Identify which cell holds the provided text, then report its [x, y] central coordinate. 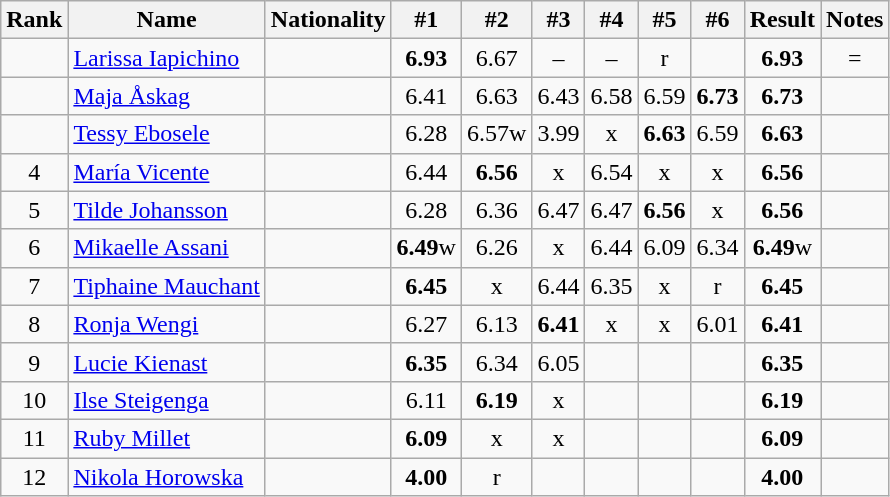
#5 [664, 20]
María Vicente [166, 172]
Ruby Millet [166, 438]
5 [34, 210]
Nikola Horowska [166, 477]
Rank [34, 20]
Lucie Kienast [166, 362]
6.36 [496, 210]
Mikaelle Assani [166, 248]
6.05 [558, 362]
Maja Åskag [166, 96]
6.58 [612, 96]
10 [34, 400]
Notes [855, 20]
Larissa Iapichino [166, 58]
6.11 [426, 400]
Tiphaine Mauchant [166, 286]
6.67 [496, 58]
#4 [612, 20]
6.54 [612, 172]
6.57w [496, 134]
Tilde Johansson [166, 210]
7 [34, 286]
11 [34, 438]
6.27 [426, 324]
= [855, 58]
Ronja Wengi [166, 324]
Tessy Ebosele [166, 134]
12 [34, 477]
#1 [426, 20]
8 [34, 324]
Result [782, 20]
#3 [558, 20]
Name [166, 20]
6.13 [496, 324]
Nationality [328, 20]
4 [34, 172]
Ilse Steigenga [166, 400]
3.99 [558, 134]
#6 [718, 20]
6.01 [718, 324]
6.26 [496, 248]
9 [34, 362]
#2 [496, 20]
6 [34, 248]
6.43 [558, 96]
